Return [x, y] of the center of cell containing provided text 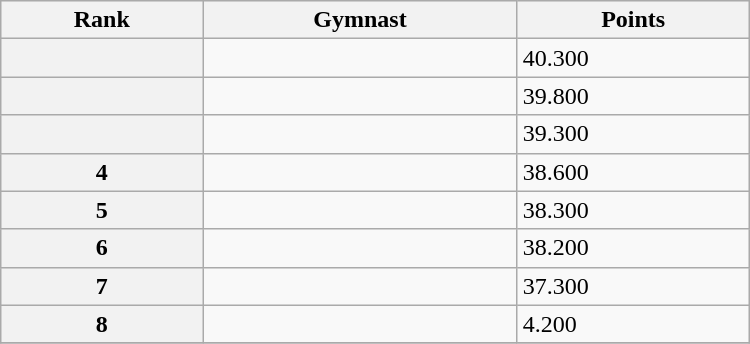
39.800 [633, 96]
8 [102, 324]
4.200 [633, 324]
Points [633, 20]
6 [102, 248]
37.300 [633, 286]
Gymnast [360, 20]
38.600 [633, 172]
39.300 [633, 134]
5 [102, 210]
4 [102, 172]
40.300 [633, 58]
38.300 [633, 210]
38.200 [633, 248]
7 [102, 286]
Rank [102, 20]
